Scan for the cell matching the given text and deliver its [X, Y] coordinate at center. 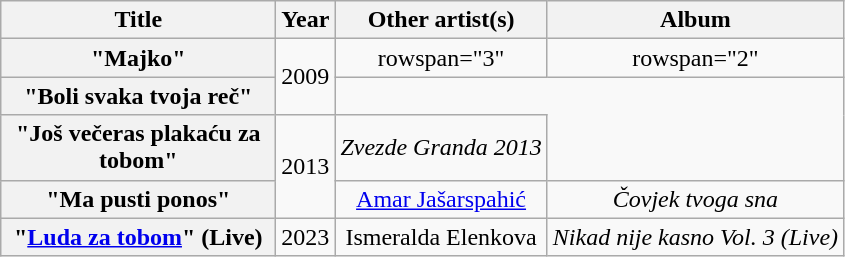
"Luda za tobom" (Live) [138, 237]
Title [138, 20]
2013 [306, 166]
Nikad nije kasno Vol. 3 (Live) [695, 237]
2023 [306, 237]
Other artist(s) [441, 20]
Year [306, 20]
Zvezde Granda 2013 [441, 148]
"Još večeras plakaću za tobom" [138, 148]
Ismeralda Elenkova [441, 237]
"Majko" [138, 58]
"Boli svaka tvoja reč" [138, 96]
rowspan="2" [695, 58]
2009 [306, 77]
Album [695, 20]
Čovjek tvoga sna [695, 199]
Amar Jašarspahić [441, 199]
rowspan="3" [441, 58]
"Ma pusti ponos" [138, 199]
